Scan for the cell matching the given text and deliver its [X, Y] coordinate at center. 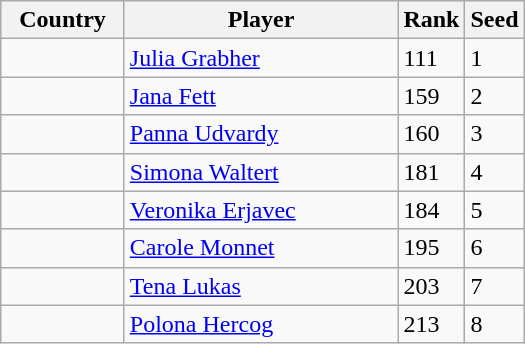
195 [432, 248]
181 [432, 172]
Country [63, 20]
Veronika Erjavec [261, 210]
Simona Waltert [261, 172]
4 [494, 172]
159 [432, 96]
111 [432, 58]
Tena Lukas [261, 286]
Polona Hercog [261, 324]
2 [494, 96]
203 [432, 286]
8 [494, 324]
Panna Udvardy [261, 134]
7 [494, 286]
Carole Monnet [261, 248]
184 [432, 210]
3 [494, 134]
5 [494, 210]
Jana Fett [261, 96]
Player [261, 20]
1 [494, 58]
Julia Grabher [261, 58]
Rank [432, 20]
160 [432, 134]
Seed [494, 20]
213 [432, 324]
6 [494, 248]
